Search for the cell housing the specified text and yield its [x, y] center coordinate. 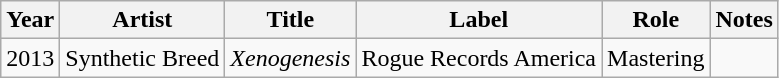
Xenogenesis [290, 58]
Rogue Records America [479, 58]
Label [479, 20]
Year [30, 20]
Artist [142, 20]
Synthetic Breed [142, 58]
Role [656, 20]
2013 [30, 58]
Title [290, 20]
Mastering [656, 58]
Notes [744, 20]
